Search for the cell housing the specified text and yield its [X, Y] center coordinate. 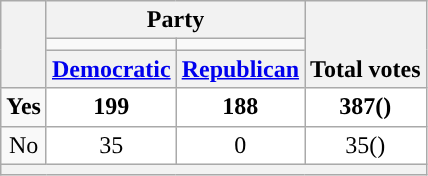
Democratic [111, 69]
Republican [240, 69]
35 [111, 145]
No [24, 145]
35() [366, 145]
0 [240, 145]
Party [175, 20]
188 [240, 107]
Yes [24, 107]
199 [111, 107]
Total votes [366, 44]
387() [366, 107]
